Pinpoint the cell where the given text exists, returning its [x, y] midpoint coordinate. 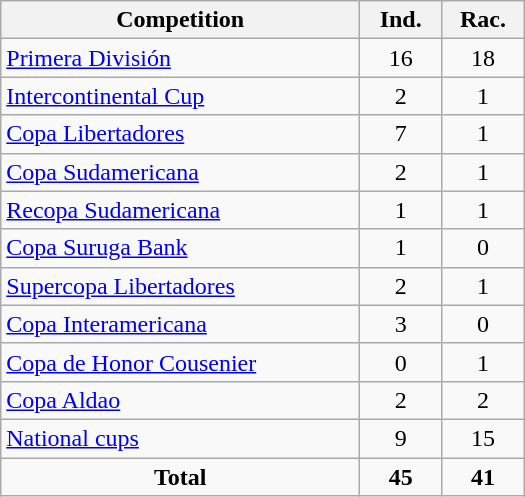
Intercontinental Cup [180, 96]
9 [401, 438]
Total [180, 477]
Competition [180, 20]
7 [401, 134]
Copa Suruga Bank [180, 248]
15 [484, 438]
Copa Interamericana [180, 324]
18 [484, 58]
Copa Aldao [180, 400]
41 [484, 477]
National cups [180, 438]
Primera División [180, 58]
Ind. [401, 20]
Copa de Honor Cousenier [180, 362]
Copa Sudamericana [180, 172]
16 [401, 58]
Rac. [484, 20]
Copa Libertadores [180, 134]
45 [401, 477]
Recopa Sudamericana [180, 210]
3 [401, 324]
Supercopa Libertadores [180, 286]
